Return (X, Y) of the center of cell containing provided text 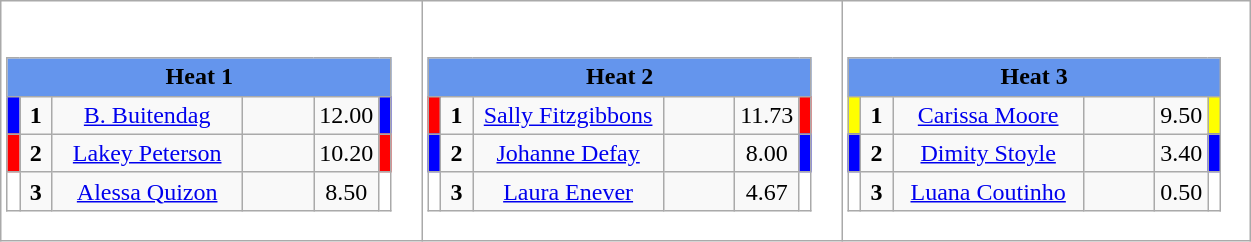
0.50 (1182, 191)
Laura Enever (568, 191)
Heat 2 (620, 77)
10.20 (346, 153)
12.00 (346, 115)
Carissa Moore (988, 115)
Heat 3 (1034, 77)
9.50 (1182, 115)
Alessa Quizon (148, 191)
8.50 (346, 191)
Heat 1 (199, 77)
8.00 (767, 153)
Dimity Stoyle (988, 153)
Johanne Defay (568, 153)
4.67 (767, 191)
Heat 1 1 B. Buitendag 12.00 2 Lakey Peterson 10.20 3 Alessa Quizon 8.50 (212, 121)
Heat 2 1 Sally Fitzgibbons 11.73 2 Johanne Defay 8.00 3 Laura Enever 4.67 (632, 121)
Lakey Peterson (148, 153)
11.73 (767, 115)
Heat 3 1 Carissa Moore 9.50 2 Dimity Stoyle 3.40 3 Luana Coutinho 0.50 (1046, 121)
B. Buitendag (148, 115)
Luana Coutinho (988, 191)
Sally Fitzgibbons (568, 115)
3.40 (1182, 153)
